Return the (X, Y) coordinate for the center point of the cell that contains the specified text.  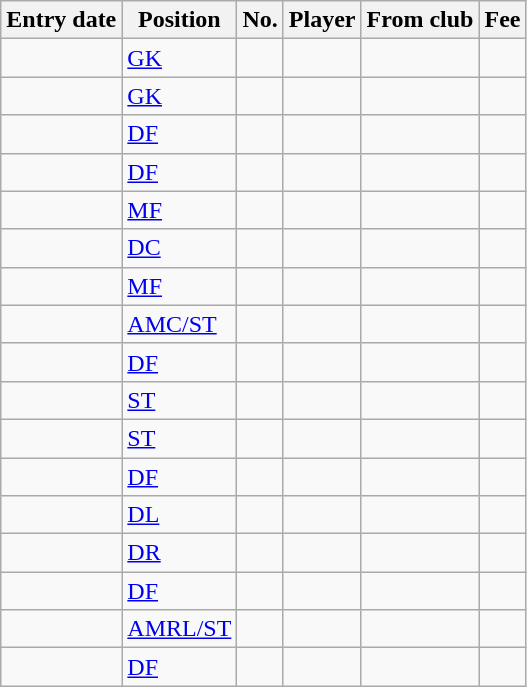
DR (180, 553)
Position (180, 20)
AMC/ST (180, 324)
DC (180, 248)
DL (180, 515)
Fee (502, 20)
Entry date (62, 20)
No. (260, 20)
From club (420, 20)
AMRL/ST (180, 629)
Player (322, 20)
